Capture the cell that displays the provided text and extract its [X, Y] central coordinate. 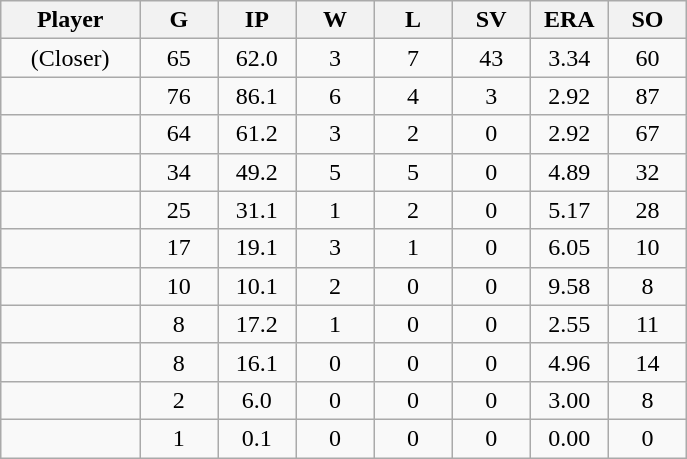
49.2 [257, 172]
4 [413, 96]
17 [179, 248]
61.2 [257, 134]
64 [179, 134]
3.34 [569, 58]
0.1 [257, 438]
(Closer) [70, 58]
6 [335, 96]
0.00 [569, 438]
3.00 [569, 400]
28 [647, 210]
17.2 [257, 324]
ERA [569, 20]
6.0 [257, 400]
87 [647, 96]
SO [647, 20]
9.58 [569, 286]
G [179, 20]
86.1 [257, 96]
W [335, 20]
2.55 [569, 324]
Player [70, 20]
5.17 [569, 210]
60 [647, 58]
4.96 [569, 362]
31.1 [257, 210]
IP [257, 20]
65 [179, 58]
6.05 [569, 248]
7 [413, 58]
14 [647, 362]
16.1 [257, 362]
34 [179, 172]
62.0 [257, 58]
L [413, 20]
11 [647, 324]
SV [491, 20]
25 [179, 210]
76 [179, 96]
32 [647, 172]
10.1 [257, 286]
19.1 [257, 248]
43 [491, 58]
67 [647, 134]
4.89 [569, 172]
